Scan for the cell matching the given text and deliver its (X, Y) coordinate at center. 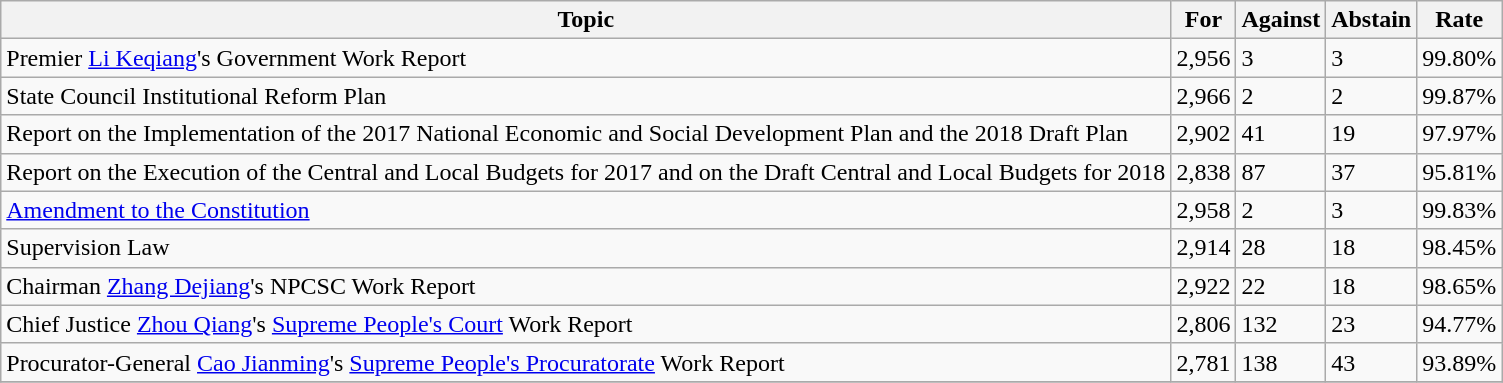
97.97% (1460, 134)
2,922 (1204, 286)
2,958 (1204, 210)
Report on the Execution of the Central and Local Budgets for 2017 and on the Draft Central and Local Budgets for 2018 (586, 172)
28 (1281, 248)
For (1204, 20)
37 (1372, 172)
93.89% (1460, 362)
Against (1281, 20)
132 (1281, 324)
2,902 (1204, 134)
2,838 (1204, 172)
87 (1281, 172)
2,806 (1204, 324)
Report on the Implementation of the 2017 National Economic and Social Development Plan and the 2018 Draft Plan (586, 134)
19 (1372, 134)
State Council Institutional Reform Plan (586, 96)
138 (1281, 362)
41 (1281, 134)
Chief Justice Zhou Qiang's Supreme People's Court Work Report (586, 324)
Chairman Zhang Dejiang's NPCSC Work Report (586, 286)
99.83% (1460, 210)
95.81% (1460, 172)
22 (1281, 286)
94.77% (1460, 324)
Abstain (1372, 20)
23 (1372, 324)
2,914 (1204, 248)
Procurator-General Cao Jianming's Supreme People's Procuratorate Work Report (586, 362)
Supervision Law (586, 248)
98.45% (1460, 248)
99.80% (1460, 58)
2,956 (1204, 58)
Premier Li Keqiang's Government Work Report (586, 58)
43 (1372, 362)
98.65% (1460, 286)
Amendment to the Constitution (586, 210)
2,781 (1204, 362)
2,966 (1204, 96)
Topic (586, 20)
99.87% (1460, 96)
Rate (1460, 20)
